Pinpoint the cell where the given text exists, returning its (X, Y) midpoint coordinate. 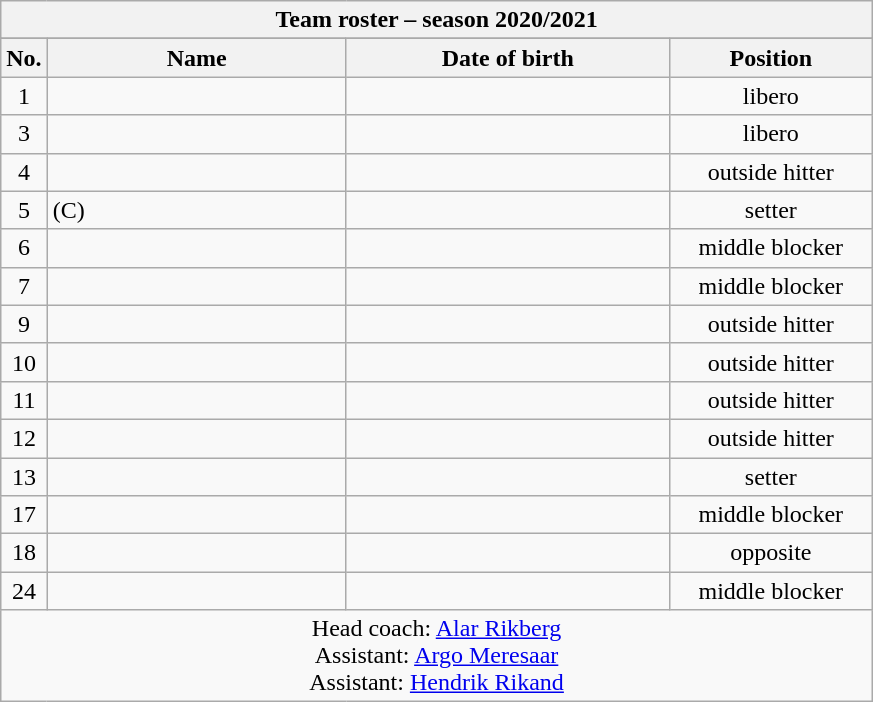
Head coach: Alar RikbergAssistant: Argo MeresaarAssistant: Hendrik Rikand (437, 656)
12 (24, 438)
Name (196, 58)
17 (24, 515)
opposite (770, 553)
9 (24, 324)
7 (24, 286)
1 (24, 96)
11 (24, 400)
18 (24, 553)
No. (24, 58)
3 (24, 134)
6 (24, 248)
Date of birth (508, 58)
5 (24, 210)
Position (770, 58)
24 (24, 591)
13 (24, 477)
(C) (196, 210)
Team roster – season 2020/2021 (437, 20)
10 (24, 362)
4 (24, 172)
